Capture the cell that displays the provided text and extract its (X, Y) central coordinate. 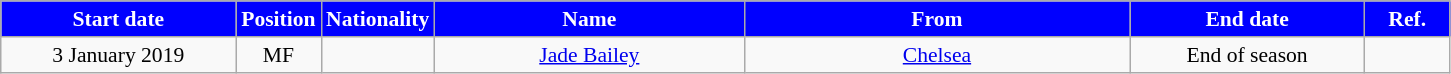
Ref. (1408, 19)
3 January 2019 (118, 55)
Position (278, 19)
Jade Bailey (589, 55)
End of season (1248, 55)
End date (1248, 19)
Name (589, 19)
Start date (118, 19)
From (936, 19)
MF (278, 55)
Nationality (378, 19)
Chelsea (936, 55)
